Capture the cell that displays the provided text and extract its (X, Y) central coordinate. 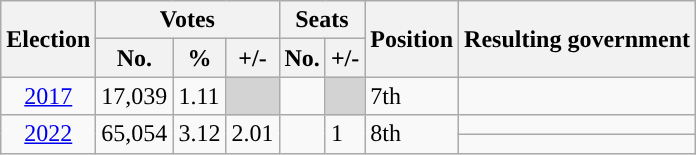
8th (412, 134)
65,054 (134, 134)
Seats (322, 20)
1.11 (200, 96)
1 (344, 134)
Position (412, 39)
2022 (48, 134)
% (200, 58)
2.01 (252, 134)
Resulting government (578, 39)
17,039 (134, 96)
7th (412, 96)
Votes (188, 20)
Election (48, 39)
3.12 (200, 134)
2017 (48, 96)
